Identify which cell holds the provided text, then report its (X, Y) central coordinate. 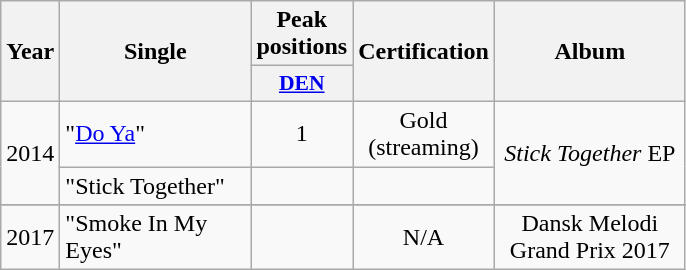
Dansk Melodi Grand Prix 2017 (590, 238)
"Stick Together" (156, 185)
2014 (30, 152)
DEN (302, 84)
Gold (streaming) (424, 134)
Peak positions (302, 34)
2017 (30, 238)
N/A (424, 238)
1 (302, 134)
"Do Ya" (156, 134)
Certification (424, 52)
Stick Together EP (590, 152)
Single (156, 52)
"Smoke In My Eyes" (156, 238)
Album (590, 52)
Year (30, 52)
